Identify which cell holds the provided text, then report its (x, y) central coordinate. 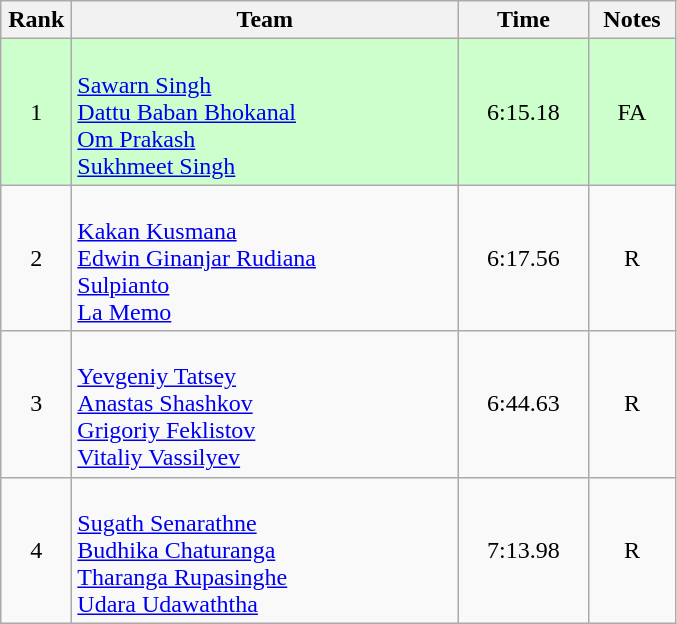
1 (36, 112)
Yevgeniy TatseyAnastas ShashkovGrigoriy FeklistovVitaliy Vassilyev (265, 404)
FA (632, 112)
3 (36, 404)
4 (36, 550)
6:15.18 (524, 112)
2 (36, 258)
6:17.56 (524, 258)
7:13.98 (524, 550)
Sugath SenarathneBudhika ChaturangaTharanga RupasingheUdara Udawaththa (265, 550)
Team (265, 20)
Kakan KusmanaEdwin Ginanjar RudianaSulpiantoLa Memo (265, 258)
Time (524, 20)
Rank (36, 20)
Sawarn SinghDattu Baban BhokanalOm PrakashSukhmeet Singh (265, 112)
6:44.63 (524, 404)
Notes (632, 20)
